Pinpoint the cell where the given text exists, returning its (x, y) midpoint coordinate. 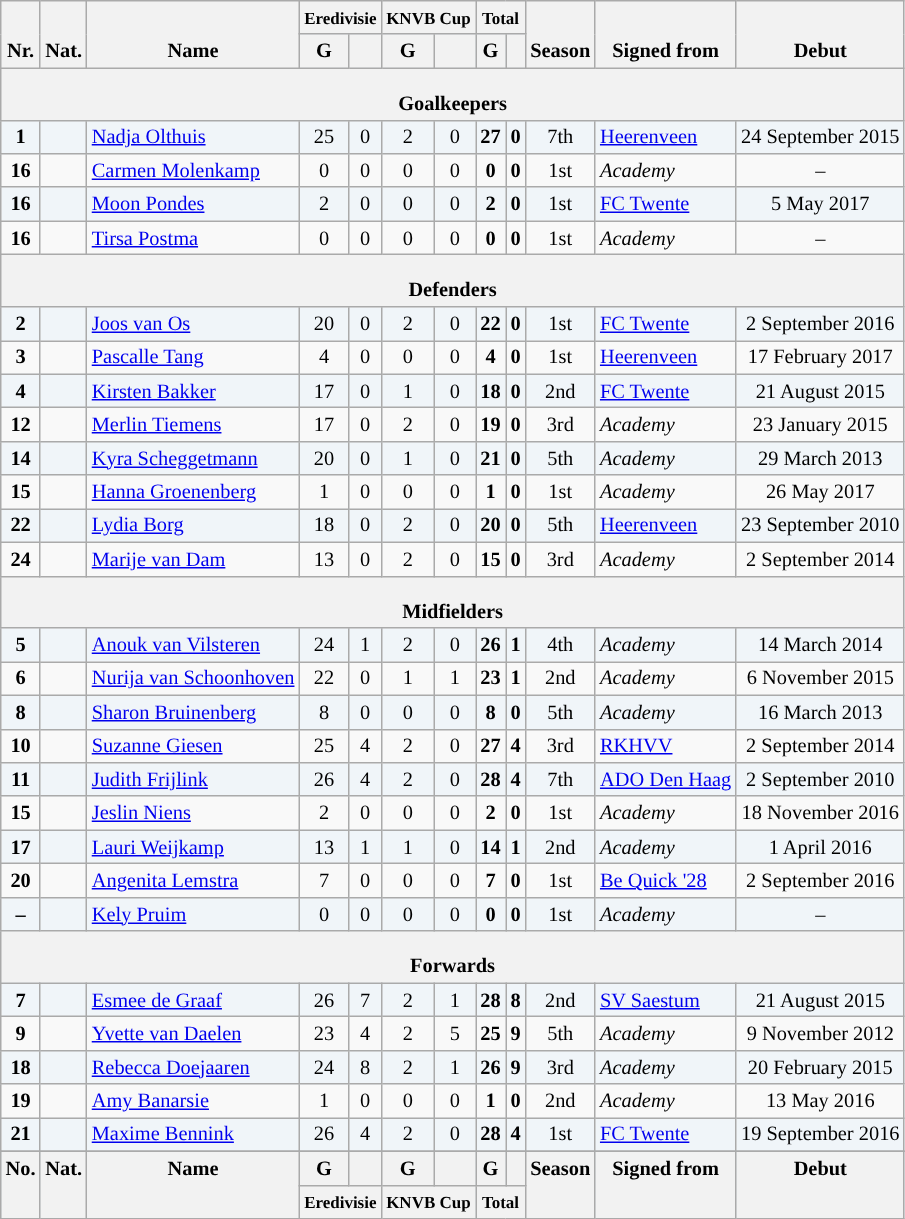
16 March 2013 (820, 712)
Amy Banarsie (193, 1101)
1 April 2016 (820, 847)
Moon Pondes (193, 204)
Merlin Tiemens (193, 424)
Carmen Molenkamp (193, 170)
Jeslin Niens (193, 813)
Lauri Weijkamp (193, 847)
Anouk van Vilsteren (193, 645)
Kyra Scheggetmann (193, 458)
23 September 2010 (820, 525)
Be Quick '28 (666, 880)
Nadja Olthuis (193, 137)
6 November 2015 (820, 678)
10 (21, 746)
RKHVV (666, 746)
Judith Frijlink (193, 779)
23 January 2015 (820, 424)
Kely Pruim (193, 914)
26 May 2017 (820, 492)
Nurija van Schoonhoven (193, 678)
29 March 2013 (820, 458)
Pascalle Tang (193, 357)
11 (21, 779)
6 (21, 678)
Forwards (453, 957)
ADO Den Haag (666, 779)
Nr. (21, 34)
Hanna Groenenberg (193, 492)
Joos van Os (193, 323)
4th (560, 645)
17 February 2017 (820, 357)
Goalkeepers (453, 94)
Yvette van Daelen (193, 1033)
Suzanne Giesen (193, 746)
24 September 2015 (820, 137)
Sharon Bruinenberg (193, 712)
SV Saestum (666, 1000)
Rebecca Doejaaren (193, 1067)
Angenita Lemstra (193, 880)
13 May 2016 (820, 1101)
12 (21, 424)
Defenders (453, 280)
Kirsten Bakker (193, 391)
Esmee de Graaf (193, 1000)
14 March 2014 (820, 645)
Lydia Borg (193, 525)
Tirsa Postma (193, 238)
19 September 2016 (820, 1134)
2 September 2010 (820, 779)
Midfielders (453, 602)
20 February 2015 (820, 1067)
No. (21, 1184)
9 November 2012 (820, 1033)
5 May 2017 (820, 204)
18 November 2016 (820, 813)
3 (21, 357)
Maxime Bennink (193, 1134)
Marije van Dam (193, 559)
